Return the [X, Y] coordinate for the center point of the cell that contains the specified text.  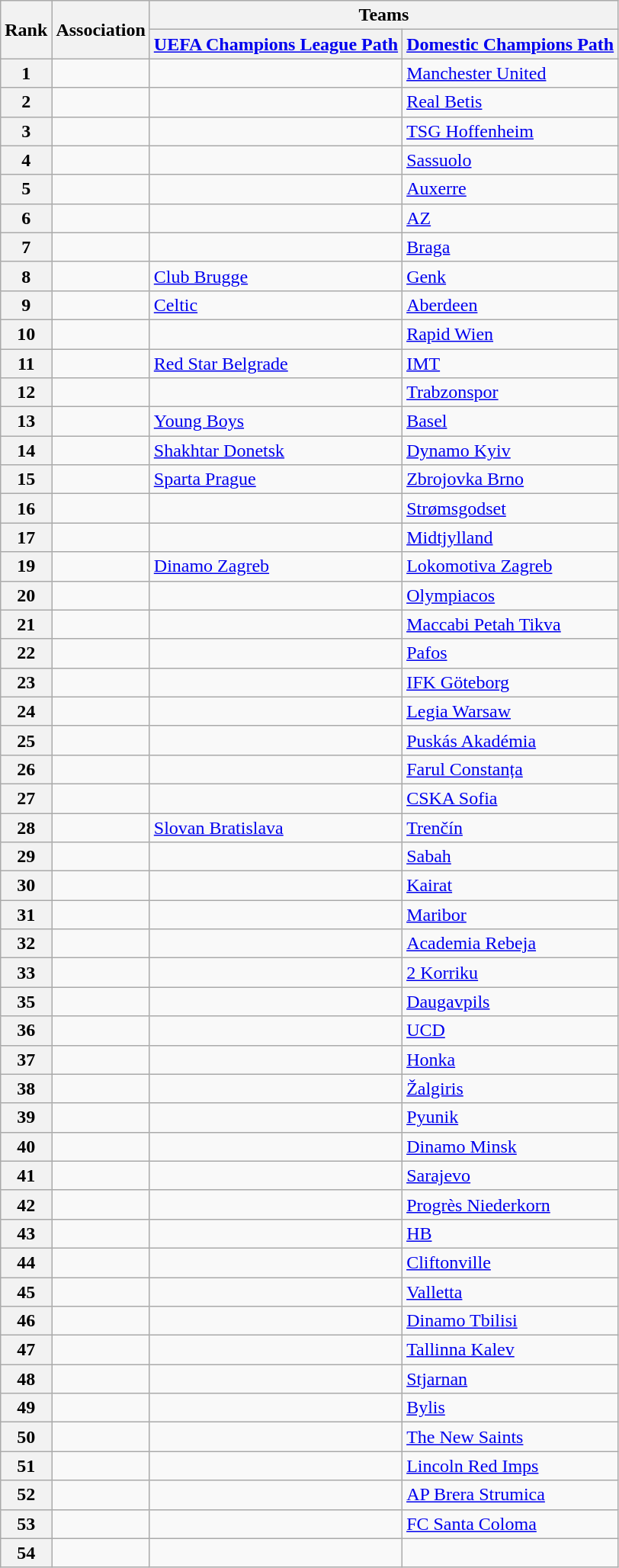
8 [26, 276]
Celtic [276, 305]
26 [26, 769]
47 [26, 1350]
19 [26, 566]
11 [26, 364]
41 [26, 1175]
AZ [511, 218]
Dinamo Zagreb [276, 566]
Puskás Akadémia [511, 740]
7 [26, 247]
Red Star Belgrade [276, 364]
13 [26, 422]
Dynamo Kyiv [511, 451]
Žalgiris [511, 1089]
Olympiacos [511, 595]
4 [26, 160]
44 [26, 1262]
The New Saints [511, 1437]
Legia Warsaw [511, 711]
Trenčín [511, 827]
Lokomotiva Zagreb [511, 566]
Bylis [511, 1408]
Academia Rebeja [511, 944]
Zbrojovka Brno [511, 479]
CSKA Sofia [511, 798]
48 [26, 1379]
54 [26, 1553]
37 [26, 1060]
45 [26, 1292]
40 [26, 1146]
39 [26, 1117]
Genk [511, 276]
Manchester United [511, 73]
Sarajevo [511, 1175]
Stjarnan [511, 1379]
5 [26, 189]
20 [26, 595]
Maribor [511, 915]
32 [26, 944]
Honka [511, 1060]
IFK Göteborg [511, 682]
Teams [383, 15]
Rank [26, 30]
Club Brugge [276, 276]
1 [26, 73]
Slovan Bratislava [276, 827]
28 [26, 827]
Real Betis [511, 102]
53 [26, 1524]
Basel [511, 422]
Sparta Prague [276, 479]
UEFA Champions League Path [276, 44]
29 [26, 857]
Dinamo Minsk [511, 1146]
Domestic Champions Path [511, 44]
UCD [511, 1031]
Cliftonville [511, 1262]
16 [26, 508]
Midtjylland [511, 537]
HB [511, 1233]
Sassuolo [511, 160]
Trabzonspor [511, 393]
Young Boys [276, 422]
Dinamo Tbilisi [511, 1321]
30 [26, 886]
42 [26, 1204]
23 [26, 682]
51 [26, 1466]
Maccabi Petah Tikva [511, 624]
Aberdeen [511, 305]
IMT [511, 364]
27 [26, 798]
10 [26, 334]
FC Santa Coloma [511, 1524]
TSG Hoffenheim [511, 131]
12 [26, 393]
Shakhtar Donetsk [276, 451]
AP Brera Strumica [511, 1495]
2 Korriku [511, 973]
Pyunik [511, 1117]
Association [101, 30]
Lincoln Red Imps [511, 1466]
33 [26, 973]
Valletta [511, 1292]
Sabah [511, 857]
22 [26, 653]
Kairat [511, 886]
Tallinna Kalev [511, 1350]
17 [26, 537]
15 [26, 479]
31 [26, 915]
14 [26, 451]
36 [26, 1031]
Rapid Wien [511, 334]
21 [26, 624]
52 [26, 1495]
35 [26, 1002]
43 [26, 1233]
24 [26, 711]
Daugavpils [511, 1002]
Strømsgodset [511, 508]
Auxerre [511, 189]
38 [26, 1089]
Farul Constanța [511, 769]
3 [26, 131]
49 [26, 1408]
2 [26, 102]
46 [26, 1321]
9 [26, 305]
Pafos [511, 653]
50 [26, 1437]
25 [26, 740]
Braga [511, 247]
6 [26, 218]
Progrès Niederkorn [511, 1204]
